Output the [X, Y] coordinate of the center of the cell containing the given text.  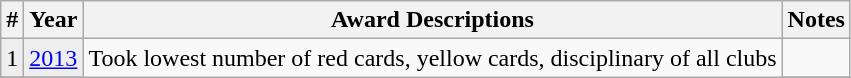
Year [54, 20]
Took lowest number of red cards, yellow cards, disciplinary of all clubs [432, 58]
2013 [54, 58]
Award Descriptions [432, 20]
Notes [816, 20]
1 [12, 58]
# [12, 20]
